From the cell containing the given text, extract its center point as (X, Y) coordinate. 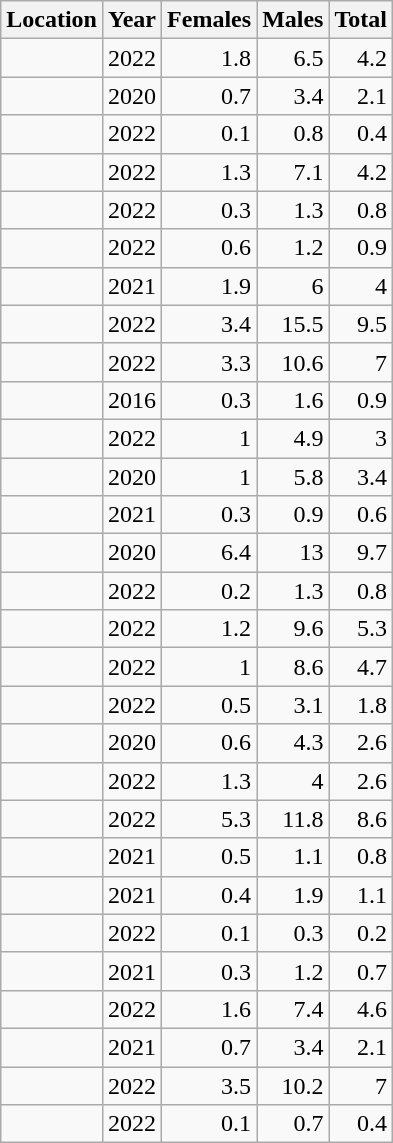
Total (361, 20)
10.6 (293, 362)
3.3 (210, 362)
Location (52, 20)
Year (132, 20)
7.1 (293, 172)
4.3 (293, 743)
4.9 (293, 438)
10.2 (293, 1085)
3.5 (210, 1085)
Females (210, 20)
11.8 (293, 819)
3 (361, 438)
2016 (132, 400)
15.5 (293, 324)
7.4 (293, 1009)
6.4 (210, 553)
4.7 (361, 667)
9.6 (293, 629)
9.7 (361, 553)
6 (293, 286)
13 (293, 553)
3.1 (293, 705)
4.6 (361, 1009)
6.5 (293, 58)
5.8 (293, 477)
9.5 (361, 324)
Males (293, 20)
